Scan for the cell matching the given text and deliver its (X, Y) coordinate at center. 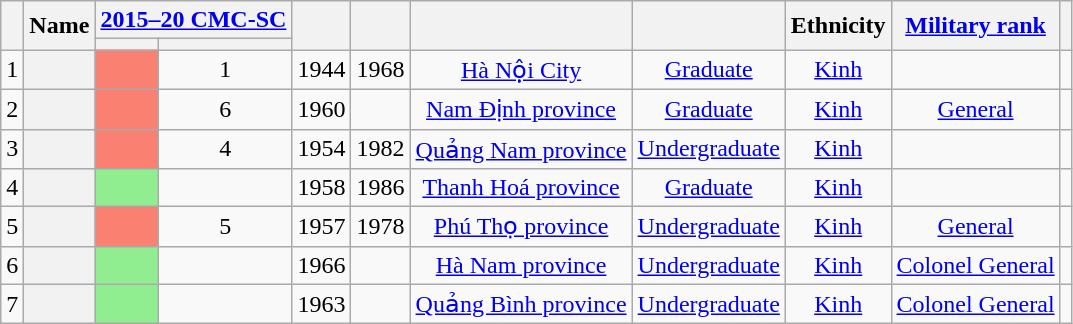
1978 (380, 227)
Name (60, 26)
Quảng Nam province (521, 149)
Quảng Bình province (521, 304)
1986 (380, 188)
1958 (322, 188)
7 (12, 304)
Thanh Hoá province (521, 188)
Hà Nam province (521, 265)
Phú Thọ province (521, 227)
Hà Nội City (521, 70)
2015–20 CMC-SC (194, 20)
1944 (322, 70)
Ethnicity (838, 26)
Military rank (976, 26)
1982 (380, 149)
1954 (322, 149)
1960 (322, 109)
1966 (322, 265)
1963 (322, 304)
2 (12, 109)
1968 (380, 70)
Nam Định province (521, 109)
1957 (322, 227)
3 (12, 149)
